Search for the cell housing the specified text and yield its [X, Y] center coordinate. 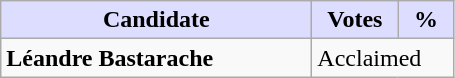
% [426, 20]
Votes [355, 20]
Acclaimed [383, 58]
Candidate [156, 20]
Léandre Bastarache [156, 58]
